Locate the cell with the specified text and output its [X, Y] center coordinate. 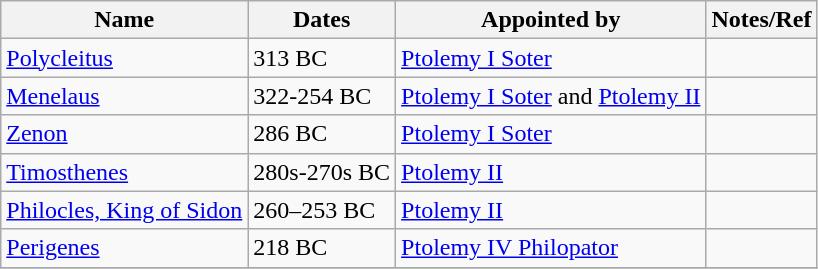
Appointed by [551, 20]
260–253 BC [322, 210]
286 BC [322, 134]
Ptolemy IV Philopator [551, 248]
280s-270s BC [322, 172]
218 BC [322, 248]
Perigenes [124, 248]
322-254 BC [322, 96]
Ptolemy I Soter and Ptolemy II [551, 96]
Notes/Ref [762, 20]
Philocles, King of Sidon [124, 210]
313 BC [322, 58]
Timosthenes [124, 172]
Name [124, 20]
Dates [322, 20]
Polycleitus [124, 58]
Menelaus [124, 96]
Zenon [124, 134]
